Locate the cell with the specified text and output its [x, y] center coordinate. 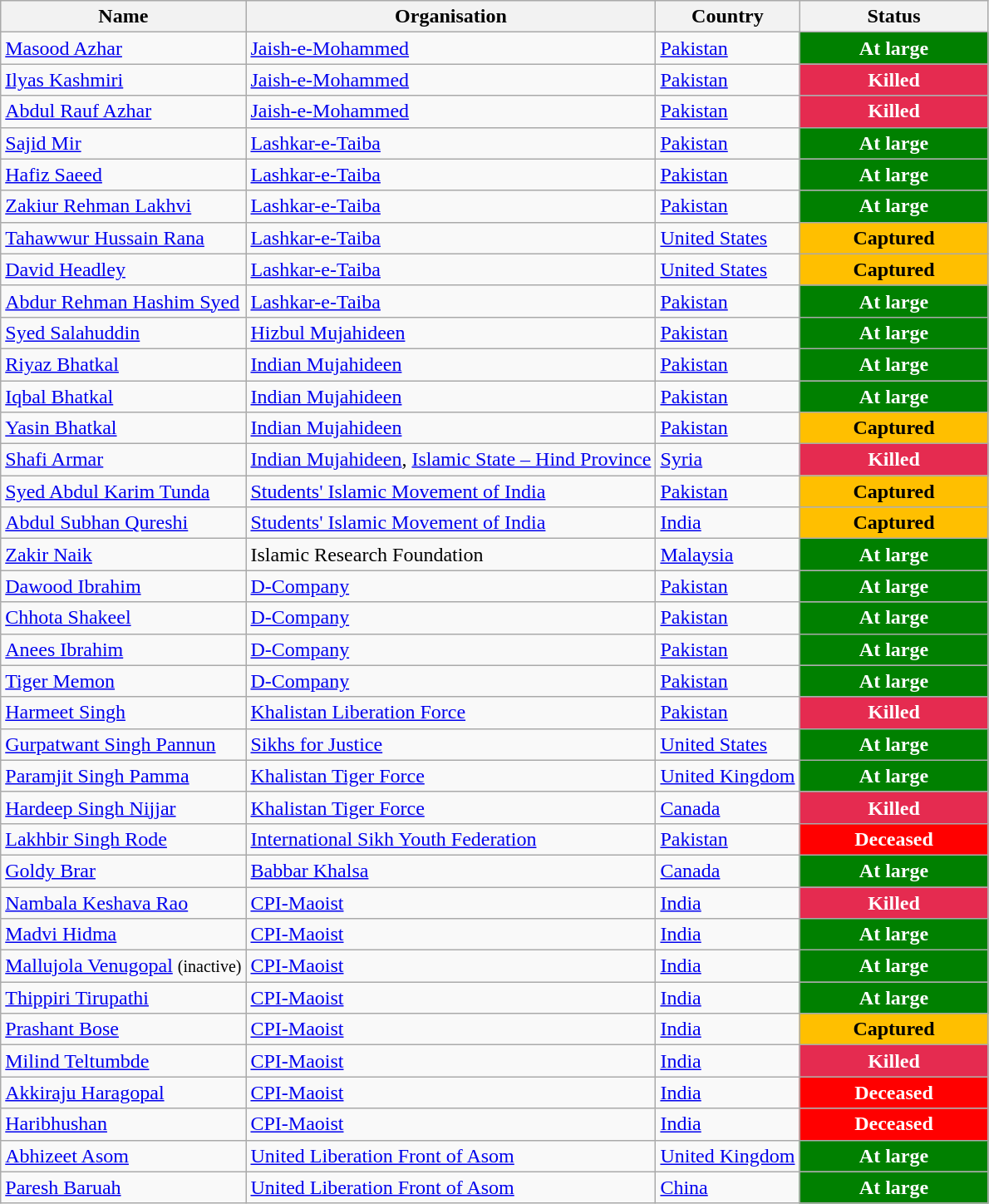
Islamic Research Foundation [450, 555]
Zakiur Rehman Lakhvi [123, 206]
Dawood Ibrahim [123, 586]
Tiger Memon [123, 681]
Gurpatwant Singh Pannun [123, 744]
Milind Teltumbde [123, 1061]
Organisation [450, 17]
Goldy Brar [123, 871]
Abdul Subhan Qureshi [123, 523]
David Headley [123, 269]
Paramjit Singh Pamma [123, 776]
Mallujola Venugopal (inactive) [123, 966]
Akkiraju Haragopal [123, 1093]
Hardeep Singh Nijjar [123, 807]
Name [123, 17]
Paresh Baruah [123, 1187]
Malaysia [728, 555]
International Sikh Youth Federation [450, 839]
Country [728, 17]
Sikhs for Justice [450, 744]
Ilyas Kashmiri [123, 80]
Abdul Rauf Azhar [123, 111]
Sajid Mir [123, 143]
Prashant Bose [123, 1029]
Nambala Keshava Rao [123, 902]
Shafi Armar [123, 460]
Riyaz Bhatkal [123, 364]
Madvi Hidma [123, 935]
Lakhbir Singh Rode [123, 839]
Abdur Rehman Hashim Syed [123, 301]
Haribhushan [123, 1124]
Abhizeet Asom [123, 1156]
Hizbul Mujahideen [450, 333]
Yasin Bhatkal [123, 428]
Indian Mujahideen, Islamic State – Hind Province [450, 460]
Harmeet Singh [123, 713]
Anees Ibrahim [123, 649]
Chhota Shakeel [123, 618]
Tahawwur Hussain Rana [123, 238]
China [728, 1187]
Syed Salahuddin [123, 333]
Thippiri Tirupathi [123, 998]
Khalistan Liberation Force [450, 713]
Syed Abdul Karim Tunda [123, 491]
Hafiz Saeed [123, 175]
Status [894, 17]
Masood Azhar [123, 48]
Babbar Khalsa [450, 871]
Zakir Naik [123, 555]
Syria [728, 460]
Iqbal Bhatkal [123, 397]
